Find where the given text appears and provide that cell's center as [X, Y] coordinate. 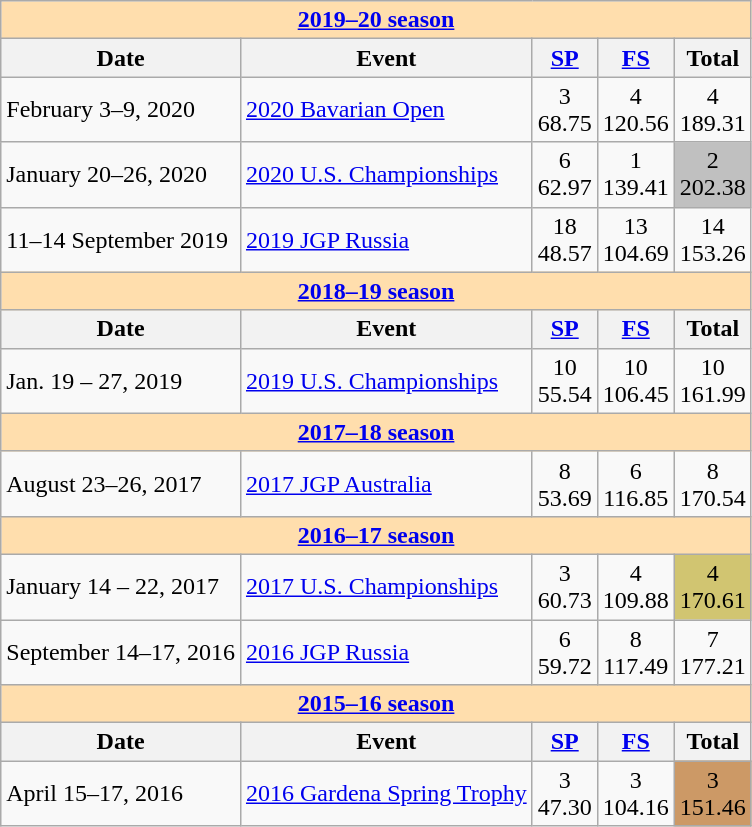
2017 U.S. Championships [386, 586]
10 161.99 [712, 380]
Jan. 19 – 27, 2019 [121, 380]
4 120.56 [636, 110]
3 151.46 [712, 794]
6 116.85 [636, 484]
13 104.69 [636, 240]
2019 JGP Russia [386, 240]
8 117.49 [636, 652]
2017–18 season [376, 432]
2019 U.S. Championships [386, 380]
2018–19 season [376, 291]
2016–17 season [376, 535]
September 14–17, 2016 [121, 652]
7 177.21 [712, 652]
4 109.88 [636, 586]
2017 JGP Australia [386, 484]
April 15–17, 2016 [121, 794]
2019–20 season [376, 20]
4 189.31 [712, 110]
February 3–9, 2020 [121, 110]
6 59.72 [564, 652]
10 106.45 [636, 380]
3 68.75 [564, 110]
2016 JGP Russia [386, 652]
6 62.97 [564, 174]
8 53.69 [564, 484]
2 202.38 [712, 174]
11–14 September 2019 [121, 240]
2020 U.S. Championships [386, 174]
8 170.54 [712, 484]
August 23–26, 2017 [121, 484]
10 55.54 [564, 380]
January 20–26, 2020 [121, 174]
January 14 – 22, 2017 [121, 586]
1 139.41 [636, 174]
3 47.30 [564, 794]
4 170.61 [712, 586]
2015–16 season [376, 704]
2016 Gardena Spring Trophy [386, 794]
14 153.26 [712, 240]
3 104.16 [636, 794]
3 60.73 [564, 586]
2020 Bavarian Open [386, 110]
18 48.57 [564, 240]
